Extract the (x, y) coordinate from the center of the cell holding the provided text.  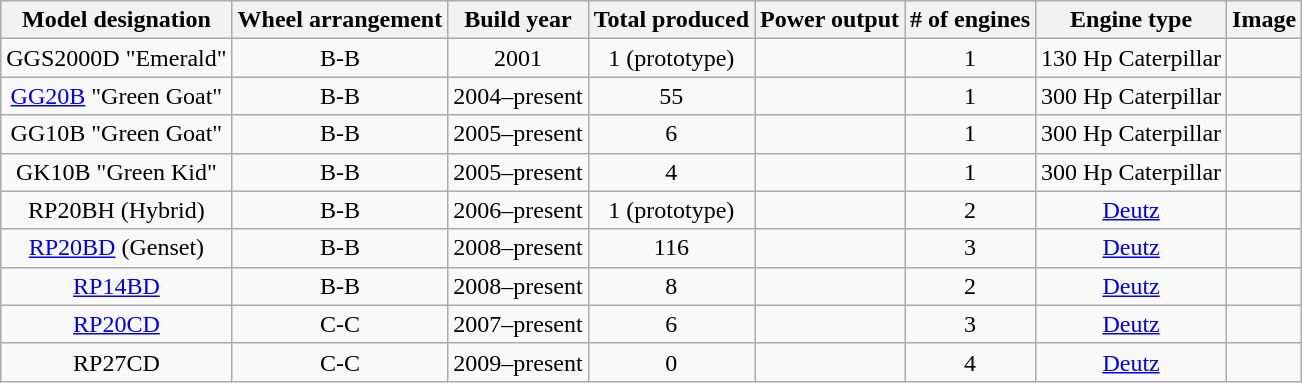
GK10B "Green Kid" (116, 172)
GG10B "Green Goat" (116, 134)
RP27CD (116, 362)
116 (671, 248)
2004–present (518, 96)
Engine type (1132, 20)
Image (1264, 20)
Model designation (116, 20)
GGS2000D "Emerald" (116, 58)
RP20BH (Hybrid) (116, 210)
Total produced (671, 20)
0 (671, 362)
2006–present (518, 210)
2009–present (518, 362)
130 Hp Caterpillar (1132, 58)
55 (671, 96)
RP14BD (116, 286)
GG20B "Green Goat" (116, 96)
2001 (518, 58)
RP20BD (Genset) (116, 248)
Build year (518, 20)
8 (671, 286)
# of engines (970, 20)
RP20CD (116, 324)
Power output (830, 20)
Wheel arrangement (340, 20)
2007–present (518, 324)
